Locate the cell with the specified text and output its [X, Y] center coordinate. 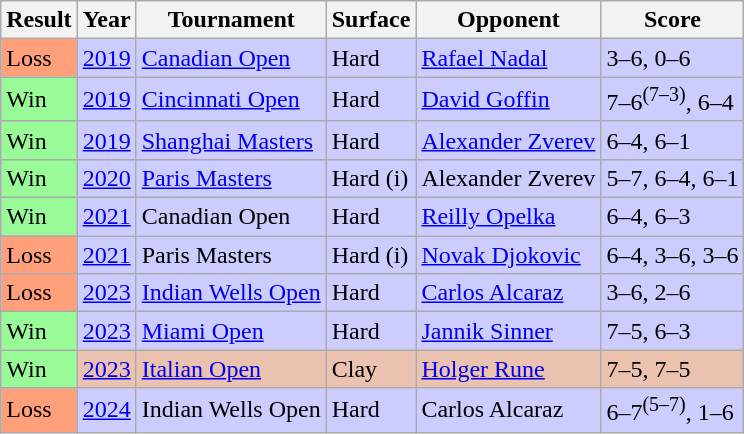
Clay [371, 369]
5–7, 6–4, 6–1 [672, 178]
6–7(5–7), 1–6 [672, 410]
Reilly Opelka [508, 217]
Holger Rune [508, 369]
Novak Djokovic [508, 255]
2024 [106, 410]
Surface [371, 20]
6–4, 3–6, 3–6 [672, 255]
Score [672, 20]
Miami Open [231, 331]
Rafael Nadal [508, 58]
7–6(7–3), 6–4 [672, 100]
7–5, 6–3 [672, 331]
Year [106, 20]
Cincinnati Open [231, 100]
3–6, 2–6 [672, 293]
Tournament [231, 20]
David Goffin [508, 100]
6–4, 6–1 [672, 140]
Result [39, 20]
3–6, 0–6 [672, 58]
Opponent [508, 20]
2020 [106, 178]
Italian Open [231, 369]
Jannik Sinner [508, 331]
7–5, 7–5 [672, 369]
Shanghai Masters [231, 140]
6–4, 6–3 [672, 217]
